Output the (x, y) coordinate of the center of the cell containing the given text.  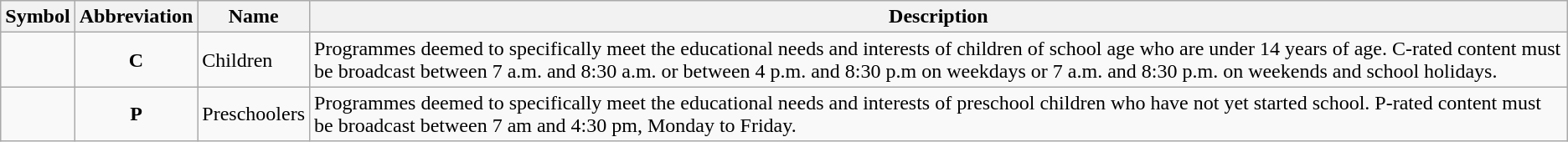
Children (254, 60)
C (136, 60)
Name (254, 17)
Abbreviation (136, 17)
Description (939, 17)
P (136, 114)
Preschoolers (254, 114)
Symbol (38, 17)
